From the cell containing the given text, extract its center point as [X, Y] coordinate. 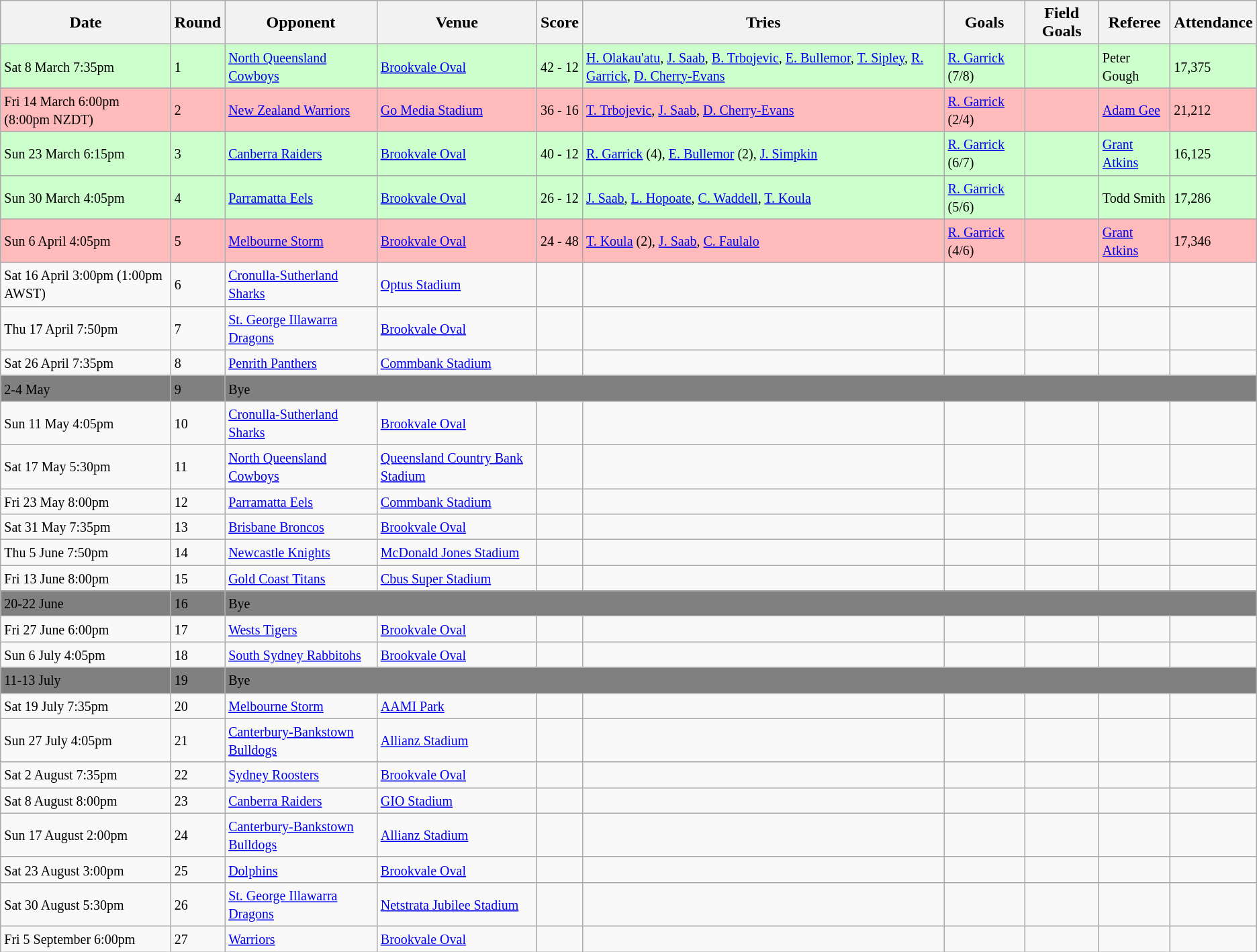
Warriors [301, 939]
16,125 [1213, 153]
Venue [457, 23]
12 [197, 502]
24 - 48 [559, 240]
Fri 14 March 6:00pm (8:00pm NZDT) [86, 110]
Sun 23 March 6:15pm [86, 153]
R. Garrick (5/6) [984, 197]
8 [197, 363]
T. Trbojevic, J. Saab, D. Cherry-Evans [763, 110]
21 [197, 740]
Sat 23 August 3:00pm [86, 869]
Opponent [301, 23]
R. Garrick (6/7) [984, 153]
Wests Tigers [301, 629]
New Zealand Warriors [301, 110]
Optus Stadium [457, 285]
13 [197, 527]
17,286 [1213, 197]
J. Saab, L. Hopoate, C. Waddell, T. Koula [763, 197]
Penrith Panthers [301, 363]
6 [197, 285]
Sat 16 April 3:00pm (1:00pm AWST) [86, 285]
Goals [984, 23]
9 [197, 388]
26 [197, 904]
GIO Stadium [457, 800]
18 [197, 655]
Sun 27 July 4:05pm [86, 740]
Fri 13 June 8:00pm [86, 578]
Sat 8 August 8:00pm [86, 800]
Fri 5 September 6:00pm [86, 939]
R. Garrick (2/4) [984, 110]
17 [197, 629]
17,346 [1213, 240]
Todd Smith [1134, 197]
11 [197, 466]
Fri 23 May 8:00pm [86, 502]
Attendance [1213, 23]
Sat 31 May 7:35pm [86, 527]
Sat 26 April 7:35pm [86, 363]
14 [197, 553]
R. Garrick (4/6) [984, 240]
Score [559, 23]
2-4 May [86, 388]
Brisbane Broncos [301, 527]
Adam Gee [1134, 110]
20-22 June [86, 604]
36 - 16 [559, 110]
Field Goals [1062, 23]
Round [197, 23]
Thu 17 April 7:50pm [86, 328]
Date [86, 23]
Peter Gough [1134, 66]
17,375 [1213, 66]
25 [197, 869]
27 [197, 939]
Sat 19 July 7:35pm [86, 706]
South Sydney Rabbitohs [301, 655]
19 [197, 680]
Netstrata Jubilee Stadium [457, 904]
Sydney Roosters [301, 775]
7 [197, 328]
Queensland Country Bank Stadium [457, 466]
Gold Coast Titans [301, 578]
Newcastle Knights [301, 553]
42 - 12 [559, 66]
Sun 6 April 4:05pm [86, 240]
4 [197, 197]
R. Garrick (4), E. Bullemor (2), J. Simpkin [763, 153]
Sat 2 August 7:35pm [86, 775]
24 [197, 835]
Referee [1134, 23]
1 [197, 66]
R. Garrick (7/8) [984, 66]
22 [197, 775]
21,212 [1213, 110]
Sun 11 May 4:05pm [86, 423]
16 [197, 604]
Cbus Super Stadium [457, 578]
20 [197, 706]
Dolphins [301, 869]
H. Olakau'atu, J. Saab, B. Trbojevic, E. Bullemor, T. Sipley, R. Garrick, D. Cherry-Evans [763, 66]
McDonald Jones Stadium [457, 553]
Tries [763, 23]
15 [197, 578]
Sun 30 March 4:05pm [86, 197]
Sat 17 May 5:30pm [86, 466]
11-13 July [86, 680]
Thu 5 June 7:50pm [86, 553]
5 [197, 240]
Sat 30 August 5:30pm [86, 904]
Fri 27 June 6:00pm [86, 629]
AAMI Park [457, 706]
Sat 8 March 7:35pm [86, 66]
40 - 12 [559, 153]
3 [197, 153]
Go Media Stadium [457, 110]
T. Koula (2), J. Saab, C. Faulalo [763, 240]
23 [197, 800]
10 [197, 423]
26 - 12 [559, 197]
Sun 6 July 4:05pm [86, 655]
Sun 17 August 2:00pm [86, 835]
2 [197, 110]
